Determine the [x, y] coordinate at the center of the cell enclosing the given text.  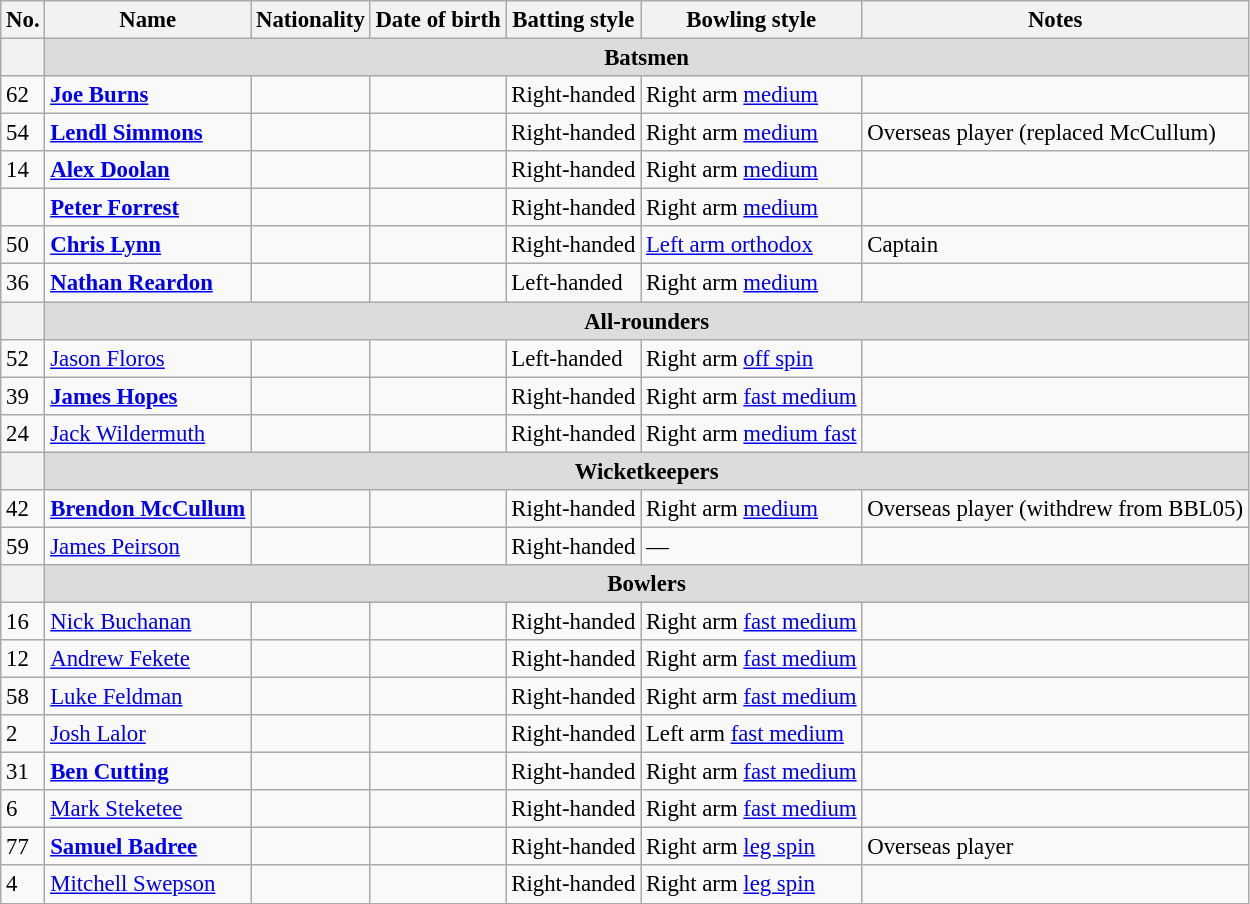
Ben Cutting [148, 772]
Batting style [574, 20]
2 [23, 734]
59 [23, 546]
Samuel Badree [148, 847]
James Hopes [148, 396]
Nathan Reardon [148, 283]
4 [23, 885]
77 [23, 847]
Bowlers [646, 584]
Andrew Fekete [148, 659]
52 [23, 358]
Right arm medium fast [752, 433]
Nick Buchanan [148, 621]
14 [23, 170]
James Peirson [148, 546]
39 [23, 396]
58 [23, 697]
Joe Burns [148, 95]
Alex Doolan [148, 170]
12 [23, 659]
Jack Wildermuth [148, 433]
Luke Feldman [148, 697]
Bowling style [752, 20]
54 [23, 133]
Nationality [310, 20]
Peter Forrest [148, 208]
No. [23, 20]
Right arm off spin [752, 358]
Mitchell Swepson [148, 885]
Chris Lynn [148, 245]
Josh Lalor [148, 734]
Left arm orthodox [752, 245]
Left arm fast medium [752, 734]
31 [23, 772]
Overseas player (replaced McCullum) [1055, 133]
6 [23, 809]
24 [23, 433]
Overseas player [1055, 847]
Brendon McCullum [148, 509]
— [752, 546]
Jason Floros [148, 358]
Wicketkeepers [646, 471]
Date of birth [438, 20]
Captain [1055, 245]
Batsmen [646, 58]
Lendl Simmons [148, 133]
All-rounders [646, 321]
Notes [1055, 20]
62 [23, 95]
42 [23, 509]
16 [23, 621]
Name [148, 20]
Overseas player (withdrew from BBL05) [1055, 509]
50 [23, 245]
36 [23, 283]
Mark Steketee [148, 809]
